For the text-containing cell, return its midpoint in [X, Y] coordinate format. 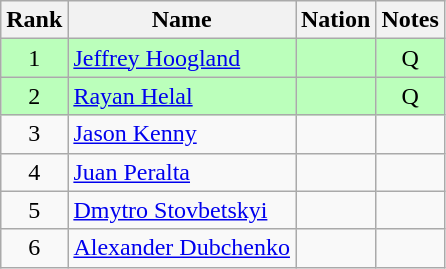
6 [34, 248]
Name [182, 20]
Notes [410, 20]
Nation [336, 20]
4 [34, 172]
3 [34, 134]
1 [34, 58]
Rayan Helal [182, 96]
2 [34, 96]
Dmytro Stovbetskyi [182, 210]
5 [34, 210]
Jeffrey Hoogland [182, 58]
Juan Peralta [182, 172]
Alexander Dubchenko [182, 248]
Rank [34, 20]
Jason Kenny [182, 134]
